Return the (x, y) coordinate for the center point of the cell that contains the specified text.  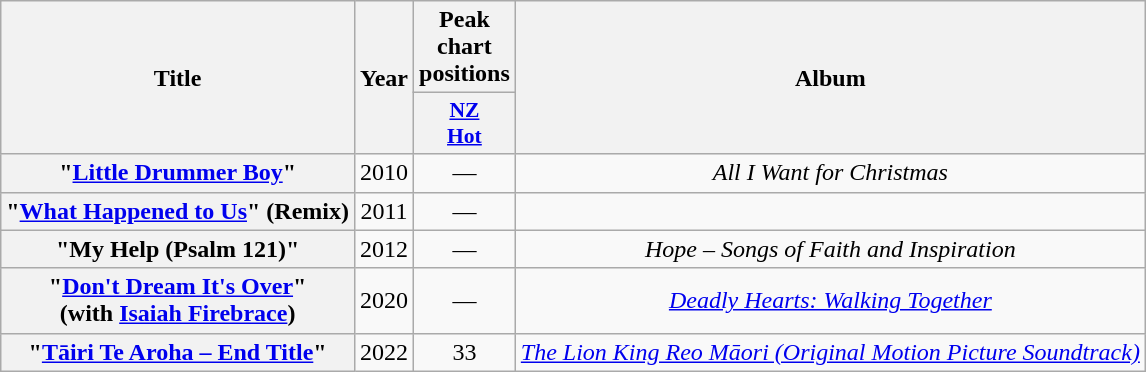
Album (830, 78)
2020 (384, 300)
"Little Drummer Boy" (178, 173)
Year (384, 78)
"My Help (Psalm 121)" (178, 249)
NZHot (465, 124)
All I Want for Christmas (830, 173)
2012 (384, 249)
"Don't Dream It's Over"(with Isaiah Firebrace) (178, 300)
2022 (384, 352)
Deadly Hearts: Walking Together (830, 300)
2011 (384, 211)
Peak chart positions (465, 47)
Hope – Songs of Faith and Inspiration (830, 249)
2010 (384, 173)
The Lion King Reo Māori (Original Motion Picture Soundtrack) (830, 352)
"Tāiri Te Aroha – End Title" (178, 352)
33 (465, 352)
Title (178, 78)
"What Happened to Us" (Remix) (178, 211)
